Search for the cell housing the specified text and yield its [x, y] center coordinate. 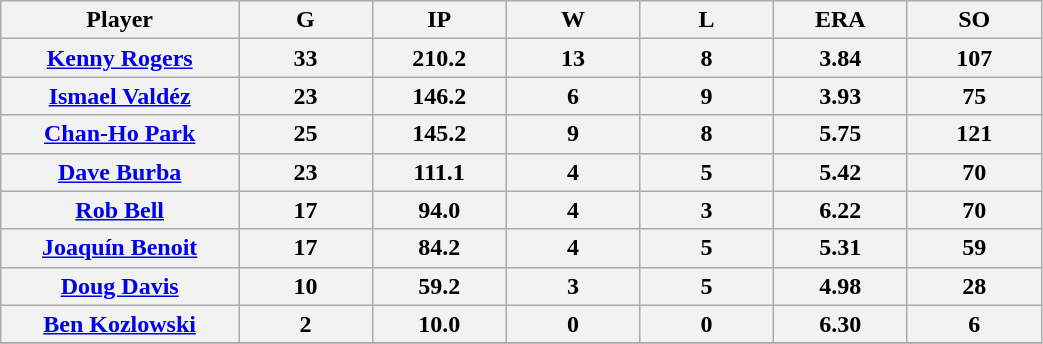
59.2 [439, 286]
84.2 [439, 248]
145.2 [439, 134]
210.2 [439, 58]
94.0 [439, 210]
33 [306, 58]
28 [974, 286]
Player [120, 20]
SO [974, 20]
3.93 [840, 96]
Doug Davis [120, 286]
ERA [840, 20]
Dave Burba [120, 172]
Chan-Ho Park [120, 134]
146.2 [439, 96]
5.75 [840, 134]
111.1 [439, 172]
5.31 [840, 248]
10 [306, 286]
3.84 [840, 58]
5.42 [840, 172]
107 [974, 58]
Rob Bell [120, 210]
Ismael Valdéz [120, 96]
IP [439, 20]
25 [306, 134]
2 [306, 324]
L [707, 20]
59 [974, 248]
121 [974, 134]
Kenny Rogers [120, 58]
13 [573, 58]
6.22 [840, 210]
4.98 [840, 286]
10.0 [439, 324]
Ben Kozlowski [120, 324]
Joaquín Benoit [120, 248]
G [306, 20]
W [573, 20]
6.30 [840, 324]
75 [974, 96]
